Pinpoint the cell where the given text exists, returning its [X, Y] midpoint coordinate. 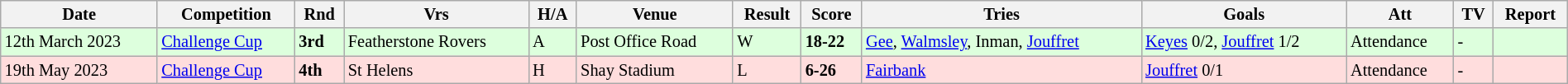
6-26 [832, 70]
Featherstone Rovers [437, 42]
Fairbank [1002, 70]
Result [767, 14]
Tries [1002, 14]
Gee, Walmsley, Inman, Jouffret [1002, 42]
St Helens [437, 70]
4th [319, 70]
Att [1400, 14]
A [552, 42]
Keyes 0/2, Jouffret 1/2 [1244, 42]
L [767, 70]
W [767, 42]
Date [79, 14]
Score [832, 14]
Vrs [437, 14]
Goals [1244, 14]
H/A [552, 14]
Venue [655, 14]
Report [1531, 14]
TV [1474, 14]
19th May 2023 [79, 70]
H [552, 70]
Shay Stadium [655, 70]
Rnd [319, 14]
18-22 [832, 42]
Competition [226, 14]
Jouffret 0/1 [1244, 70]
3rd [319, 42]
12th March 2023 [79, 42]
Post Office Road [655, 42]
